Extract the (X, Y) coordinate from the center of the cell holding the provided text.  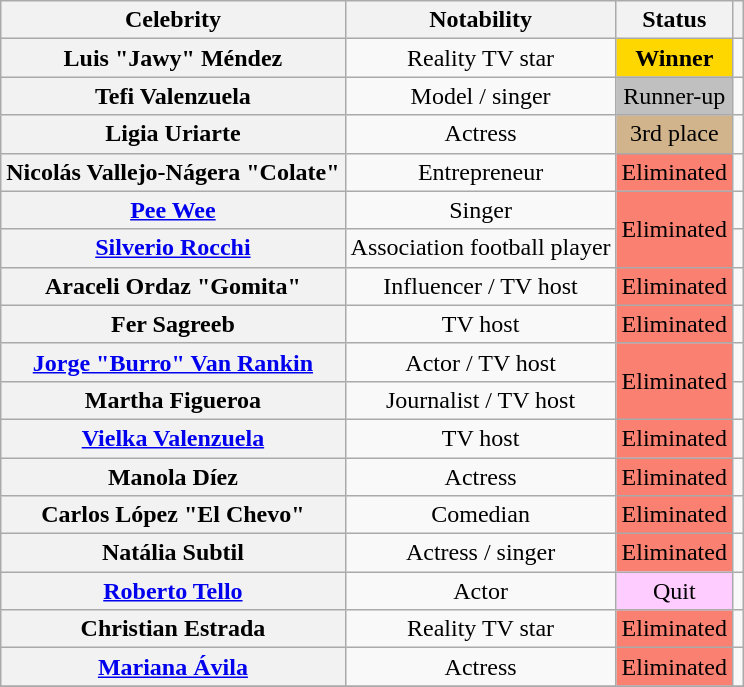
Status (674, 20)
Araceli Ordaz "Gomita" (173, 286)
Carlos López "El Chevo" (173, 515)
Fer Sagreeb (173, 324)
Jorge "Burro" Van Rankin (173, 362)
Luis "Jawy" Méndez (173, 58)
Roberto Tello (173, 591)
Winner (674, 58)
Actor (480, 591)
Actor / TV host (480, 362)
Martha Figueroa (173, 400)
Association football player (480, 248)
3rd place (674, 134)
Silverio Rocchi (173, 248)
Entrepreneur (480, 172)
Vielka Valenzuela (173, 438)
Celebrity (173, 20)
Nicolás Vallejo-Nágera "Colate" (173, 172)
Singer (480, 210)
Runner-up (674, 96)
Influencer / TV host (480, 286)
Mariana Ávila (173, 667)
Journalist / TV host (480, 400)
Pee Wee (173, 210)
Manola Díez (173, 477)
Quit (674, 591)
Christian Estrada (173, 629)
Comedian (480, 515)
Natália Subtil (173, 553)
Notability (480, 20)
Tefi Valenzuela (173, 96)
Actress / singer (480, 553)
Ligia Uriarte (173, 134)
Model / singer (480, 96)
